Capture the cell that displays the provided text and extract its [X, Y] central coordinate. 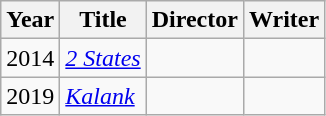
2 States [103, 58]
Year [30, 20]
Director [194, 20]
Title [103, 20]
2014 [30, 58]
2019 [30, 96]
Writer [284, 20]
Kalank [103, 96]
